Return the (x, y) coordinate for the center point of the cell that contains the specified text.  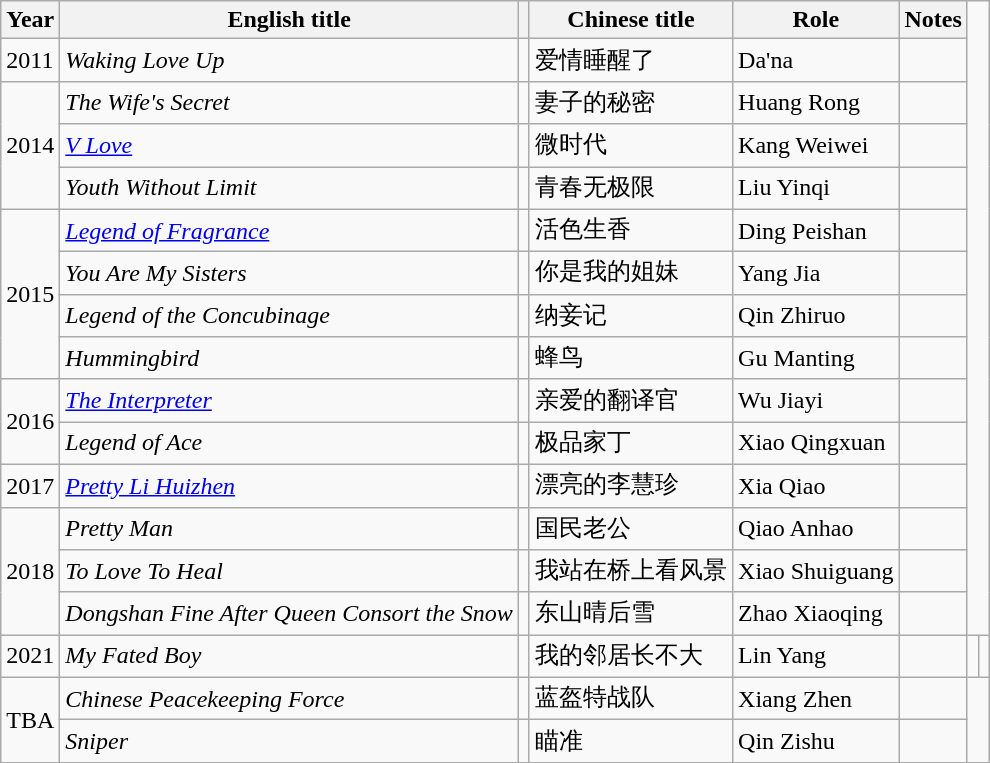
Year (30, 20)
亲爱的翻译官 (630, 400)
Notes (933, 20)
Legend of Fragrance (290, 230)
我站在桥上看风景 (630, 572)
2018 (30, 571)
纳妾记 (630, 316)
2015 (30, 294)
东山晴后雪 (630, 614)
You Are My Sisters (290, 274)
Wu Jiayi (816, 400)
Liu Yinqi (816, 188)
Da'na (816, 60)
2021 (30, 656)
Yang Jia (816, 274)
2014 (30, 145)
蜂鸟 (630, 358)
Xiao Shuiguang (816, 572)
Xiao Qingxuan (816, 444)
极品家丁 (630, 444)
2016 (30, 422)
Legend of Ace (290, 444)
Chinese Peacekeeping Force (290, 698)
To Love To Heal (290, 572)
My Fated Boy (290, 656)
Zhao Xiaoqing (816, 614)
蓝盔特战队 (630, 698)
Kang Weiwei (816, 146)
The Interpreter (290, 400)
Hummingbird (290, 358)
Youth Without Limit (290, 188)
Pretty Li Huizhen (290, 486)
Dongshan Fine After Queen Consort the Snow (290, 614)
V Love (290, 146)
Lin Yang (816, 656)
TBA (30, 720)
Gu Manting (816, 358)
Sniper (290, 742)
2017 (30, 486)
Role (816, 20)
Xiang Zhen (816, 698)
2011 (30, 60)
The Wife's Secret (290, 102)
微时代 (630, 146)
爱情睡醒了 (630, 60)
Pretty Man (290, 528)
Qin Zishu (816, 742)
青春无极限 (630, 188)
我的邻居长不大 (630, 656)
Waking Love Up (290, 60)
Chinese title (630, 20)
Legend of the Concubinage (290, 316)
瞄准 (630, 742)
Qiao Anhao (816, 528)
国民老公 (630, 528)
Xia Qiao (816, 486)
Huang Rong (816, 102)
活色生香 (630, 230)
Ding Peishan (816, 230)
你是我的姐妹 (630, 274)
漂亮的李慧珍 (630, 486)
English title (290, 20)
Qin Zhiruo (816, 316)
妻子的秘密 (630, 102)
